Search for the cell housing the specified text and yield its (X, Y) center coordinate. 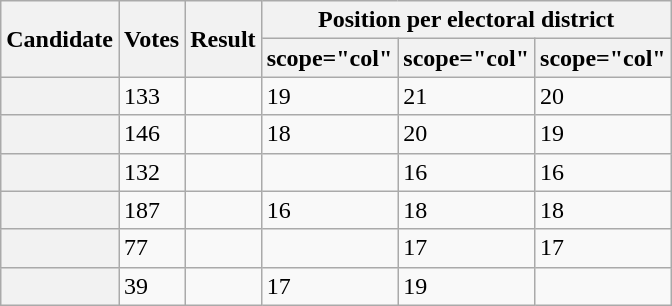
Result (223, 39)
Votes (151, 39)
21 (466, 96)
133 (151, 96)
Position per electoral district (466, 20)
132 (151, 172)
77 (151, 248)
Candidate (60, 39)
187 (151, 210)
39 (151, 286)
146 (151, 134)
